Locate the cell with the specified text and output its (x, y) center coordinate. 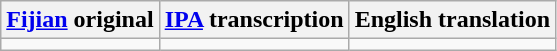
Fijian original (80, 20)
IPA transcription (254, 20)
English translation (452, 20)
